Search for the cell housing the specified text and yield its [x, y] center coordinate. 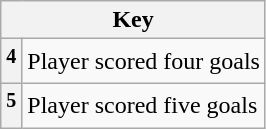
5 [12, 106]
Player scored four goals [144, 62]
4 [12, 62]
Key [134, 20]
Player scored five goals [144, 106]
